Identify which cell holds the provided text, then report its (x, y) central coordinate. 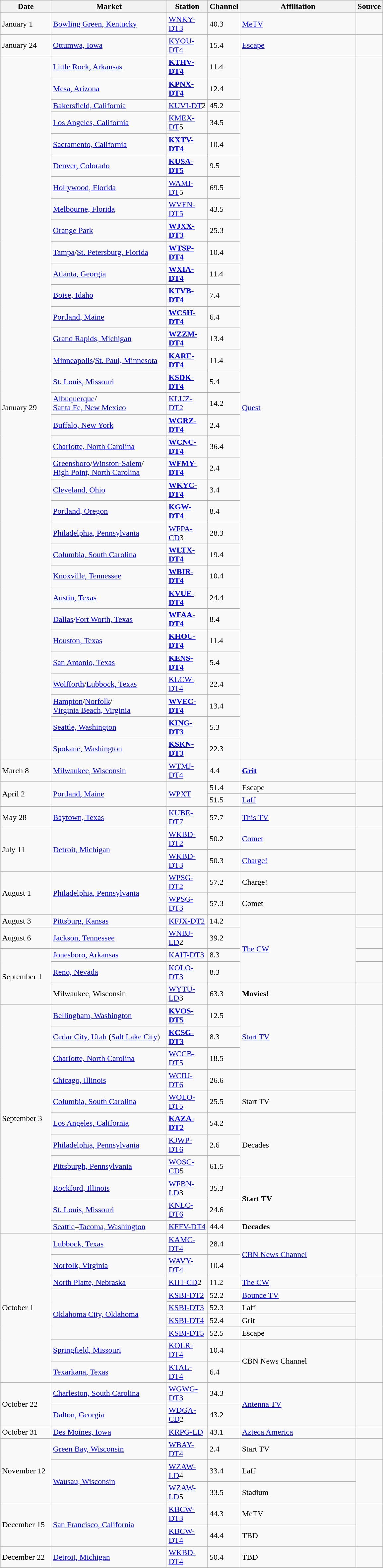
Baytown, Texas (109, 817)
KSKN-DT3 (187, 749)
33.4 (224, 1471)
Seattle–Tacoma, Washington (109, 1227)
12.4 (224, 88)
WVEC-DT4 (187, 706)
KARE-DT4 (187, 360)
WKBD-DT3 (187, 860)
KFFV-DT4 (187, 1227)
Bowling Green, Kentucky (109, 24)
11.2 (224, 1283)
August 1 (26, 893)
KTHV-DT4 (187, 67)
Minneapolis/St. Paul, Minnesota (109, 360)
34.5 (224, 123)
WZAW-LD4 (187, 1471)
43.1 (224, 1432)
KGW-DT4 (187, 511)
KFJX-DT2 (187, 921)
KYOU-DT4 (187, 45)
Jackson, Tennessee (109, 938)
Albuquerque/Santa Fe, New Mexico (109, 404)
WFPA-CD3 (187, 533)
Charleston, South Carolina (109, 1393)
Chicago, Illinois (109, 1080)
Market (109, 7)
15.4 (224, 45)
50.4 (224, 1557)
WCSH-DT4 (187, 317)
WPSG-DT2 (187, 882)
Hollywood, Florida (109, 187)
KVOS-DT5 (187, 1015)
KAMC-DT4 (187, 1244)
KSBI-DT3 (187, 1308)
9.5 (224, 166)
61.5 (224, 1166)
KJWP-DT6 (187, 1145)
Melbourne, Florida (109, 209)
KRPG-LD (187, 1432)
KPNX-DT4 (187, 88)
October 1 (26, 1308)
43.5 (224, 209)
December 15 (26, 1525)
26.6 (224, 1080)
Azteca America (298, 1432)
Jonesboro, Arkansas (109, 955)
34.3 (224, 1393)
KING-DT3 (187, 727)
WDGA-CD2 (187, 1415)
May 28 (26, 817)
WBAY-DT4 (187, 1449)
Cedar City, Utah (Salt Lake City) (109, 1037)
Cleveland, Ohio (109, 490)
51.5 (224, 800)
52.3 (224, 1308)
Little Rock, Arkansas (109, 67)
Grand Rapids, Michigan (109, 338)
Quest (298, 408)
Portland, Oregon (109, 511)
WKBD-DT2 (187, 839)
KMEX-DT5 (187, 123)
WKYC-DT4 (187, 490)
50.2 (224, 839)
WOLO-DT5 (187, 1102)
KSDK-DT4 (187, 382)
WVEN-DT5 (187, 209)
Oklahoma City, Oklahoma (109, 1314)
35.3 (224, 1188)
Houston, Texas (109, 641)
WKBD-DT4 (187, 1557)
Seattle, Washington (109, 727)
Ottumwa, Iowa (109, 45)
Spokane, Washington (109, 749)
Pittsburg, Kansas (109, 921)
WZZM-DT4 (187, 338)
KAZA-DT2 (187, 1123)
Dallas/Fort Worth, Texas (109, 619)
San Francisco, California (109, 1525)
KXTV-DT4 (187, 144)
50.3 (224, 860)
KLCW-DT4 (187, 684)
Rockford, Illinois (109, 1188)
33.5 (224, 1492)
WYTU-LD3 (187, 994)
Des Moines, Iowa (109, 1432)
Antenna TV (298, 1404)
18.5 (224, 1059)
Wolfforth/Lubbock, Texas (109, 684)
KBCW-DT3 (187, 1514)
WTMJ-DT4 (187, 771)
September 3 (26, 1119)
Bellingham, Washington (109, 1015)
WTSP-DT4 (187, 252)
October 31 (26, 1432)
March 8 (26, 771)
WZAW-LD5 (187, 1492)
KVUE-DT4 (187, 597)
WFBN-LD3 (187, 1188)
25.3 (224, 230)
WGWG-DT3 (187, 1393)
WJXX-DT3 (187, 230)
Hampton/Norfolk/Virginia Beach, Virginia (109, 706)
Bakersfield, California (109, 106)
Norfolk, Virginia (109, 1266)
Knoxville, Tennessee (109, 576)
Movies! (298, 994)
KSBI-DT5 (187, 1333)
KOLR-DT4 (187, 1350)
12.5 (224, 1015)
28.4 (224, 1244)
KOLO-DT3 (187, 972)
52.4 (224, 1320)
52.5 (224, 1333)
Buffalo, New York (109, 425)
25.5 (224, 1102)
Source (369, 7)
3.4 (224, 490)
Bounce TV (298, 1295)
Tampa/St. Petersburg, Florida (109, 252)
57.3 (224, 903)
Green Bay, Wisconsin (109, 1449)
KNLC-DT6 (187, 1209)
WFAA-DT4 (187, 619)
KUVI-DT2 (187, 106)
2.6 (224, 1145)
57.7 (224, 817)
WBIR-DT4 (187, 576)
36.4 (224, 447)
WLTX-DT4 (187, 554)
Date (26, 7)
Orange Park (109, 230)
San Antonio, Texas (109, 662)
WNBJ-LD2 (187, 938)
Texarkana, Texas (109, 1372)
63.3 (224, 994)
Denver, Colorado (109, 166)
Lubbock, Texas (109, 1244)
January 29 (26, 408)
WAMI-DT5 (187, 187)
December 22 (26, 1557)
45.2 (224, 106)
7.4 (224, 295)
KAIT-DT3 (187, 955)
43.2 (224, 1415)
44.3 (224, 1514)
KTAL-DT4 (187, 1372)
North Platte, Nebraska (109, 1283)
57.2 (224, 882)
August 6 (26, 938)
Dalton, Georgia (109, 1415)
Springfield, Missouri (109, 1350)
Boise, Idaho (109, 295)
This TV (298, 817)
KUBE-DT7 (187, 817)
40.3 (224, 24)
5.3 (224, 727)
4.4 (224, 771)
WAVY-DT4 (187, 1266)
54.2 (224, 1123)
KSBI-DT4 (187, 1320)
24.4 (224, 597)
WCNC-DT4 (187, 447)
WPXT (187, 794)
Pittsburgh, Pennsylvania (109, 1166)
69.5 (224, 187)
28.3 (224, 533)
22.4 (224, 684)
KHOU-DT4 (187, 641)
September 1 (26, 977)
WXIA-DT4 (187, 274)
January 1 (26, 24)
19.4 (224, 554)
Austin, Texas (109, 597)
KCSG-DT3 (187, 1037)
51.4 (224, 787)
WOSC-CD5 (187, 1166)
KLUZ-DT2 (187, 404)
Station (187, 7)
November 12 (26, 1471)
Reno, Nevada (109, 972)
KTVB-DT4 (187, 295)
KBCW-DT4 (187, 1535)
52.2 (224, 1295)
KSBI-DT2 (187, 1295)
22.3 (224, 749)
April 2 (26, 794)
Mesa, Arizona (109, 88)
WCIU-DT6 (187, 1080)
WGRZ-DT4 (187, 425)
Channel (224, 7)
Atlanta, Georgia (109, 274)
August 3 (26, 921)
KUSA-DT5 (187, 166)
KENS-DT4 (187, 662)
WNKY-DT3 (187, 24)
KIIT-CD2 (187, 1283)
October 22 (26, 1404)
Sacramento, California (109, 144)
January 24 (26, 45)
Wausau, Wisconsin (109, 1481)
WCCB-DT5 (187, 1059)
24.6 (224, 1209)
WFMY-DT4 (187, 468)
Stadium (298, 1492)
July 11 (26, 850)
WPSG-DT3 (187, 903)
39.2 (224, 938)
Affiliation (298, 7)
Greensboro/Winston-Salem/High Point, North Carolina (109, 468)
